From the cell containing the given text, extract its center point as (X, Y) coordinate. 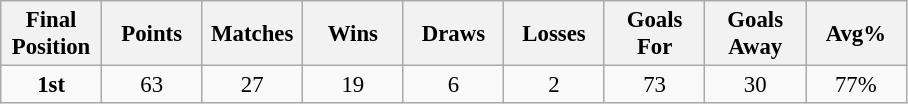
27 (252, 85)
6 (454, 85)
30 (756, 85)
Points (152, 34)
2 (554, 85)
Goals For (654, 34)
Losses (554, 34)
Draws (454, 34)
77% (856, 85)
19 (354, 85)
Matches (252, 34)
1st (52, 85)
Avg% (856, 34)
Wins (354, 34)
Final Position (52, 34)
63 (152, 85)
73 (654, 85)
Goals Away (756, 34)
